From the cell containing the given text, extract its center point as (x, y) coordinate. 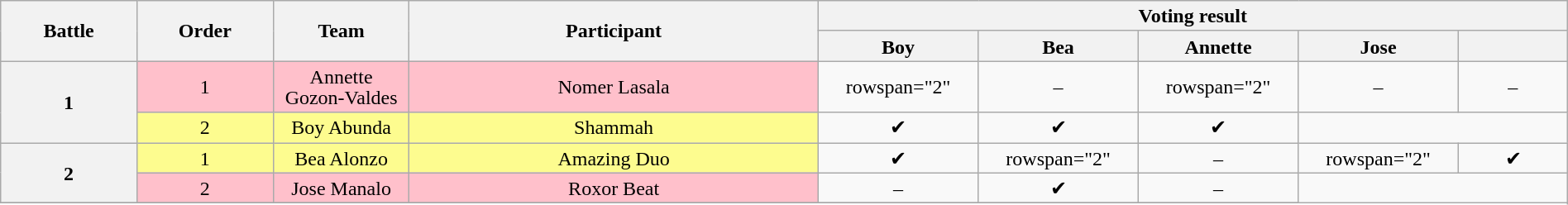
Bea (1059, 46)
Team (341, 31)
Jose Manalo (341, 188)
Amazing Duo (614, 157)
Battle (69, 31)
Bea Alonzo (341, 157)
Participant (614, 31)
Jose (1379, 46)
Boy Abunda (341, 127)
Annette Gozon-Valdes (341, 87)
Nomer Lasala (614, 87)
Roxor Beat (614, 188)
Order (205, 31)
Annette (1218, 46)
Voting result (1193, 17)
Boy (898, 46)
Shammah (614, 127)
